For the text-containing cell, return its midpoint in (X, Y) coordinate format. 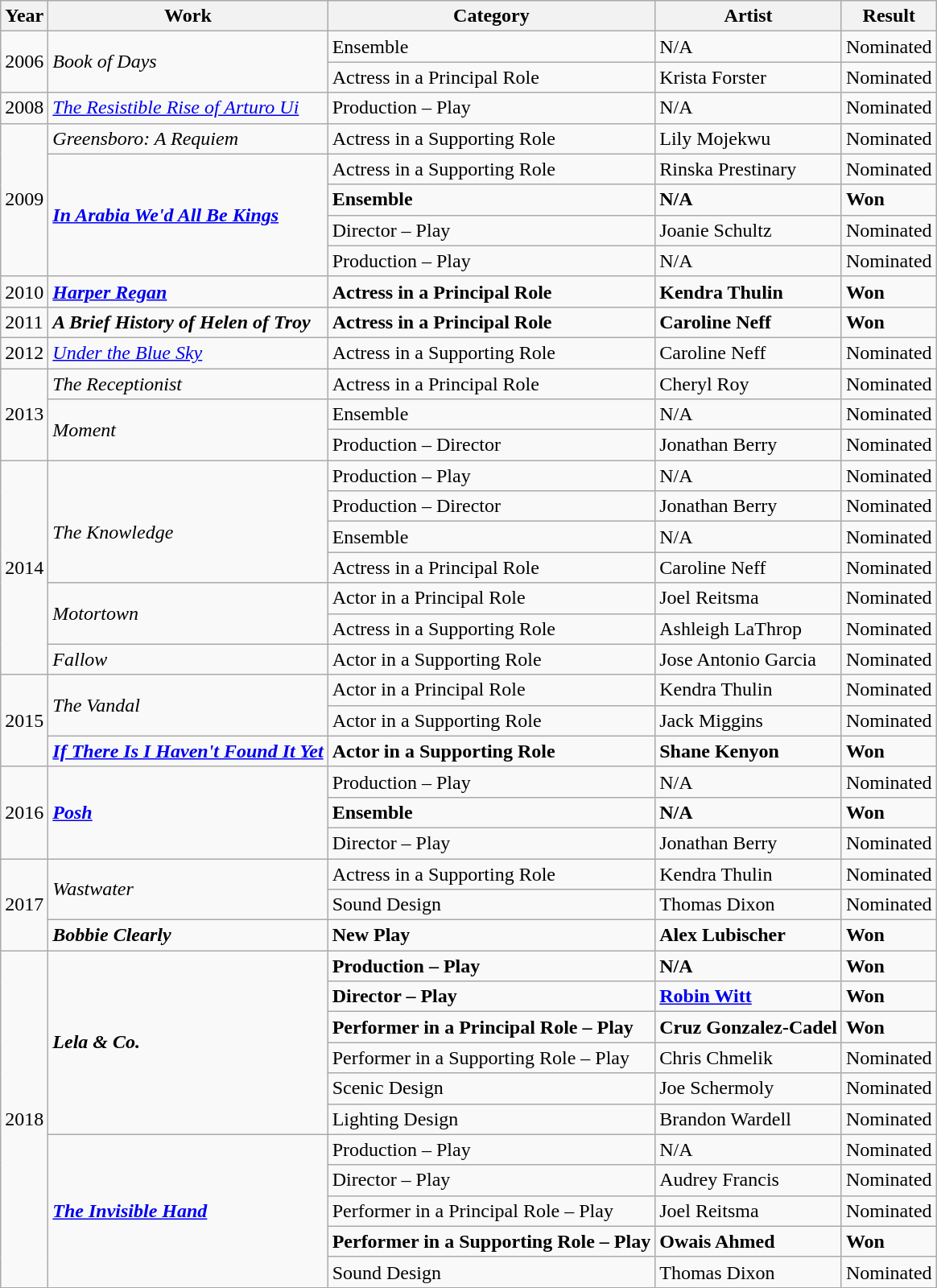
2008 (24, 108)
A Brief History of Helen of Troy (188, 322)
Rinska Prestinary (749, 169)
Result (889, 16)
Joe Schermoly (749, 1088)
In Arabia We'd All Be Kings (188, 215)
2010 (24, 291)
New Play (491, 935)
The Receptionist (188, 384)
Wastwater (188, 889)
Cruz Gonzalez-Cadel (749, 1027)
Bobbie Clearly (188, 935)
Motortown (188, 613)
Alex Lubischer (749, 935)
Jack Miggins (749, 720)
2015 (24, 720)
The Invisible Hand (188, 1211)
The Knowledge (188, 522)
Greensboro: A Requiem (188, 138)
If There Is I Haven't Found It Yet (188, 751)
Krista Forster (749, 77)
Lighting Design (491, 1119)
2018 (24, 1119)
Posh (188, 812)
Ashleigh LaThrop (749, 629)
Harper Regan (188, 291)
2014 (24, 568)
2016 (24, 812)
Work (188, 16)
Category (491, 16)
Joanie Schultz (749, 230)
2017 (24, 904)
Owais Ahmed (749, 1241)
Artist (749, 16)
Audrey Francis (749, 1180)
2012 (24, 353)
Year (24, 16)
Book of Days (188, 62)
The Resistible Rise of Arturo Ui (188, 108)
Shane Kenyon (749, 751)
Scenic Design (491, 1088)
Under the Blue Sky (188, 353)
Brandon Wardell (749, 1119)
2011 (24, 322)
2013 (24, 415)
Fallow (188, 659)
The Vandal (188, 705)
Moment (188, 430)
Robin Witt (749, 997)
Jose Antonio Garcia (749, 659)
2009 (24, 200)
Lela & Co. (188, 1042)
2006 (24, 62)
Lily Mojekwu (749, 138)
Chris Chmelik (749, 1058)
Cheryl Roy (749, 384)
